Detect which cell encompasses the target text, then output its (x, y) center coordinate. 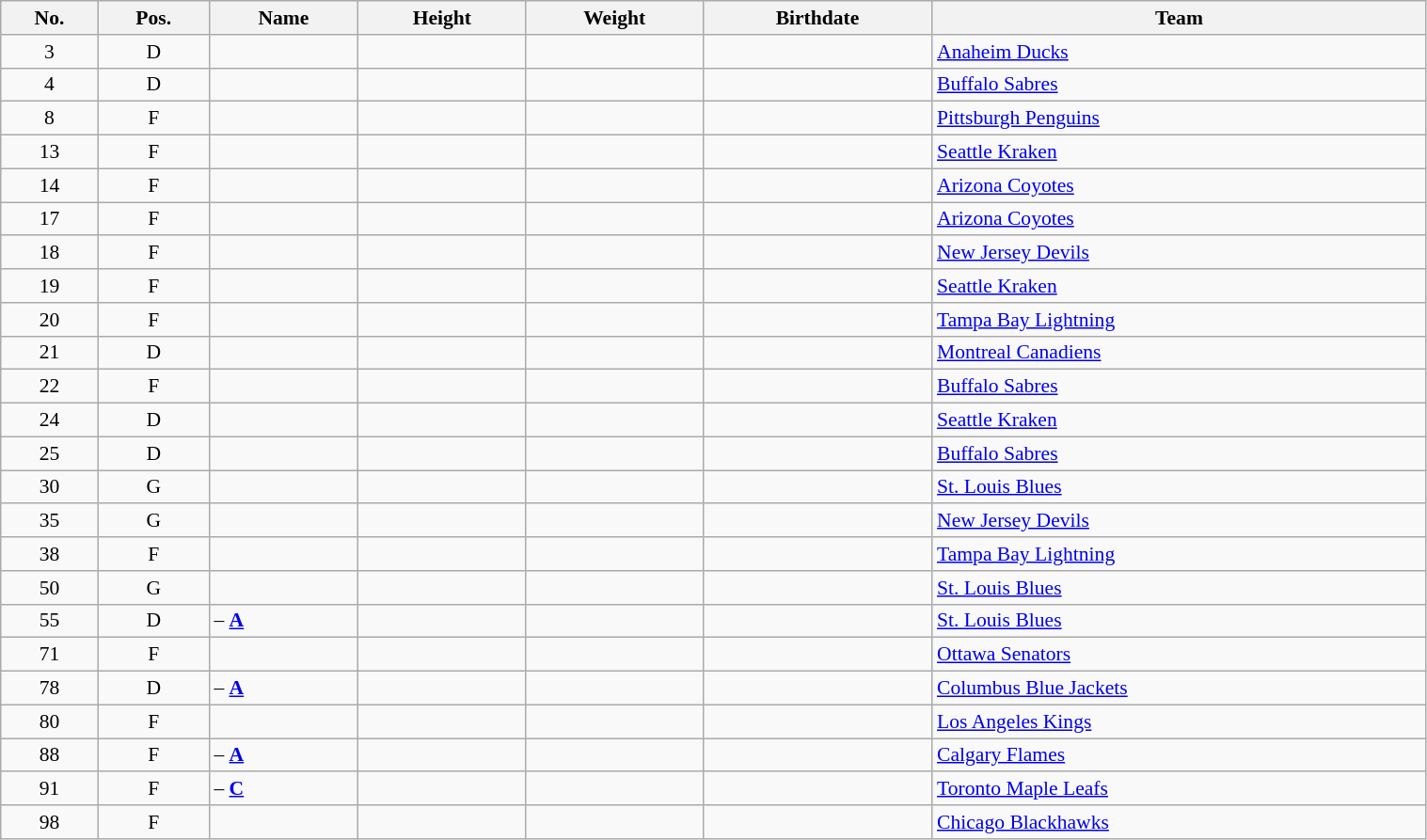
Toronto Maple Leafs (1180, 789)
Birthdate (817, 18)
14 (49, 185)
13 (49, 152)
Pos. (153, 18)
Los Angeles Kings (1180, 721)
98 (49, 822)
35 (49, 521)
20 (49, 320)
Columbus Blue Jackets (1180, 689)
Montreal Canadiens (1180, 353)
25 (49, 453)
22 (49, 387)
21 (49, 353)
38 (49, 554)
Name (283, 18)
19 (49, 286)
No. (49, 18)
30 (49, 487)
8 (49, 119)
50 (49, 588)
71 (49, 655)
Height (442, 18)
80 (49, 721)
18 (49, 253)
88 (49, 755)
Weight (614, 18)
Calgary Flames (1180, 755)
– C (283, 789)
17 (49, 219)
78 (49, 689)
Chicago Blackhawks (1180, 822)
Ottawa Senators (1180, 655)
91 (49, 789)
Team (1180, 18)
55 (49, 621)
3 (49, 52)
Pittsburgh Penguins (1180, 119)
4 (49, 85)
Anaheim Ducks (1180, 52)
24 (49, 420)
